Output the (X, Y) coordinate of the center of the cell containing the given text.  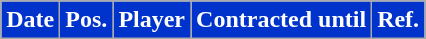
Contracted until (282, 20)
Pos. (86, 20)
Player (152, 20)
Ref. (398, 20)
Date (30, 20)
